Determine the (X, Y) coordinate at the center of the cell enclosing the given text.  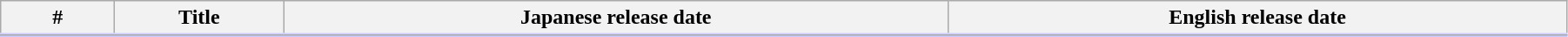
Japanese release date (616, 18)
English release date (1258, 18)
Title (199, 18)
# (57, 18)
